Provide the [X, Y] coordinate of the cell's center where the given text is located.  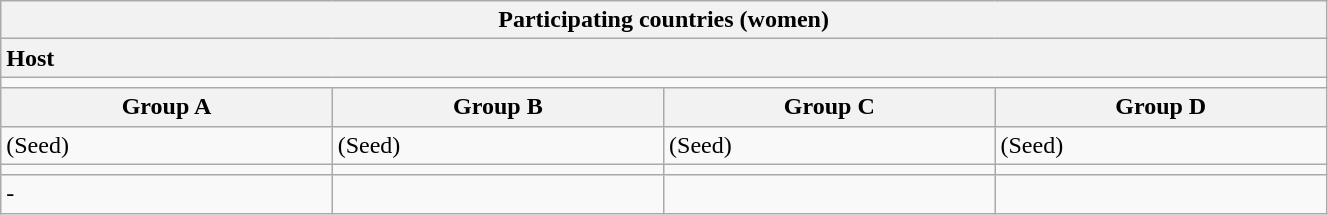
- [166, 194]
Group A [166, 107]
Group C [830, 107]
Group B [498, 107]
Participating countries (women) [664, 20]
Host [664, 58]
Group D [1160, 107]
